Determine the [X, Y] coordinate at the center of the cell enclosing the given text.  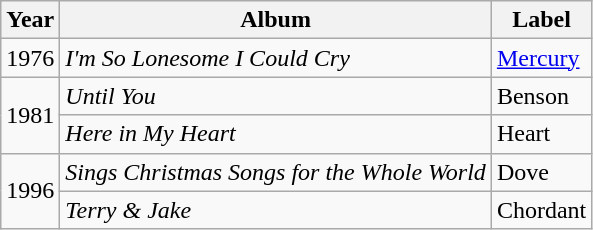
Terry & Jake [276, 210]
1996 [30, 191]
Benson [541, 96]
Heart [541, 134]
Year [30, 20]
Mercury [541, 58]
Chordant [541, 210]
1981 [30, 115]
Dove [541, 172]
Label [541, 20]
Album [276, 20]
Until You [276, 96]
1976 [30, 58]
I'm So Lonesome I Could Cry [276, 58]
Here in My Heart [276, 134]
Sings Christmas Songs for the Whole World [276, 172]
